Find where the given text appears and provide that cell's center as [X, Y] coordinate. 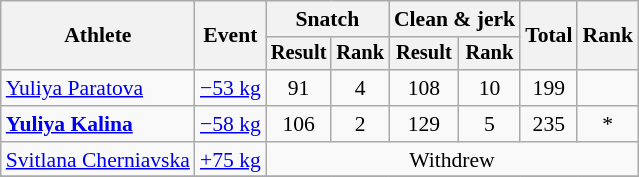
−53 kg [230, 88]
106 [299, 124]
10 [490, 88]
235 [548, 124]
* [608, 124]
108 [424, 88]
Yuliya Paratova [98, 88]
Clean & jerk [454, 19]
Total [548, 36]
4 [360, 88]
2 [360, 124]
Snatch [328, 19]
199 [548, 88]
Event [230, 36]
Athlete [98, 36]
−58 kg [230, 124]
5 [490, 124]
91 [299, 88]
129 [424, 124]
Yuliya Kalina [98, 124]
